Locate the cell with the specified text and output its [x, y] center coordinate. 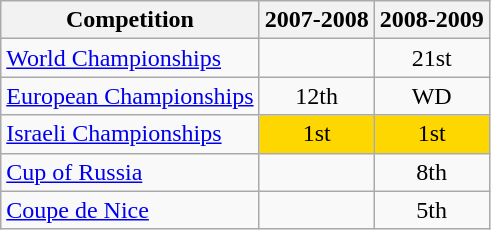
Israeli Championships [130, 134]
2007-2008 [316, 20]
Coupe de Nice [130, 210]
12th [316, 96]
WD [432, 96]
21st [432, 58]
Cup of Russia [130, 172]
8th [432, 172]
European Championships [130, 96]
World Championships [130, 58]
Competition [130, 20]
2008-2009 [432, 20]
5th [432, 210]
